Output the (X, Y) coordinate of the center of the cell containing the given text.  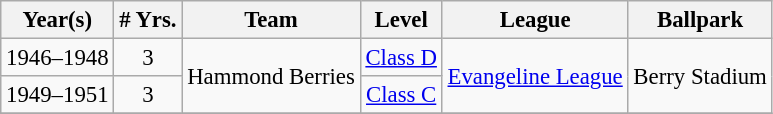
Hammond Berries (271, 76)
Evangeline League (535, 76)
Level (401, 20)
Berry Stadium (700, 76)
League (535, 20)
# Yrs. (148, 20)
Class C (401, 95)
Ballpark (700, 20)
1949–1951 (58, 95)
1946–1948 (58, 58)
Class D (401, 58)
Team (271, 20)
Year(s) (58, 20)
